Identify which cell holds the provided text, then report its [X, Y] central coordinate. 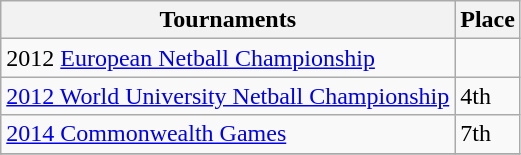
2014 Commonwealth Games [228, 134]
7th [488, 134]
Tournaments [228, 20]
2012 European Netball Championship [228, 58]
2012 World University Netball Championship [228, 96]
Place [488, 20]
4th [488, 96]
